For the text-containing cell, return its midpoint in (X, Y) coordinate format. 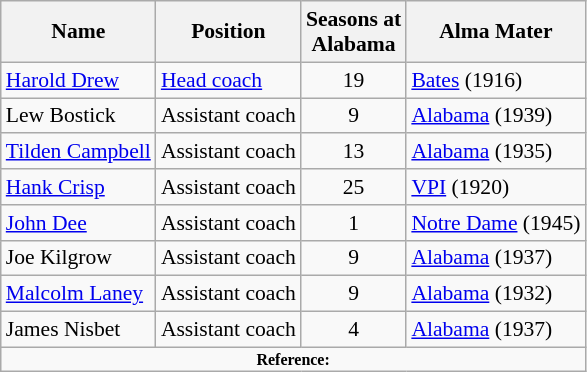
James Nisbet (78, 330)
Lew Bostick (78, 116)
Tilden Campbell (78, 152)
Notre Dame (1945) (496, 223)
VPI (1920) (496, 187)
1 (354, 223)
19 (354, 80)
Reference: (294, 359)
Hank Crisp (78, 187)
Joe Kilgrow (78, 258)
Seasons atAlabama (354, 32)
Harold Drew (78, 80)
Position (228, 32)
Name (78, 32)
25 (354, 187)
Alabama (1932) (496, 294)
4 (354, 330)
13 (354, 152)
Alabama (1939) (496, 116)
Alma Mater (496, 32)
Malcolm Laney (78, 294)
John Dee (78, 223)
Bates (1916) (496, 80)
Head coach (228, 80)
Alabama (1935) (496, 152)
